Output the (x, y) coordinate of the center of the cell containing the given text.  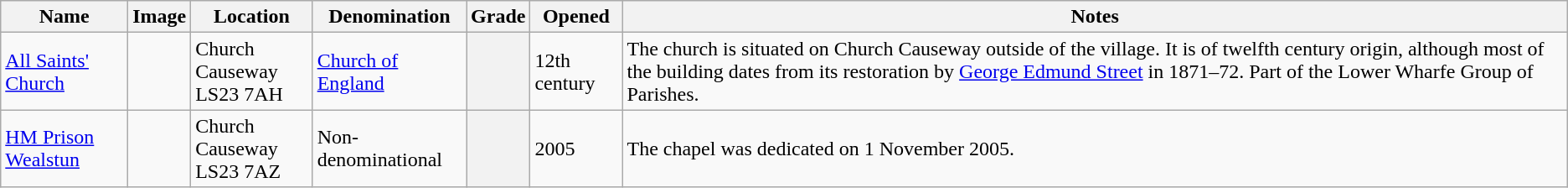
The chapel was dedicated on 1 November 2005. (1095, 149)
Opened (576, 17)
All Saints' Church (64, 71)
HM Prison Wealstun (64, 149)
Non-denominational (389, 149)
Church CausewayLS23 7AZ (251, 149)
2005 (576, 149)
Church of England (389, 71)
12th century (576, 71)
Image (159, 17)
Grade (498, 17)
Name (64, 17)
Notes (1095, 17)
Location (251, 17)
Denomination (389, 17)
Church CausewayLS23 7AH (251, 71)
